Output the [X, Y] coordinate of the center of the cell containing the given text.  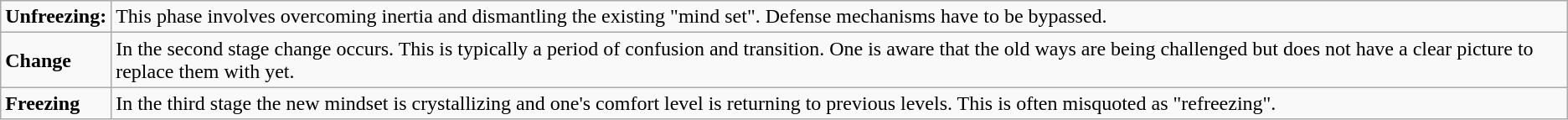
In the third stage the new mindset is crystallizing and one's comfort level is returning to previous levels. This is often misquoted as "refreezing". [839, 103]
This phase involves overcoming inertia and dismantling the existing "mind set". Defense mechanisms have to be bypassed. [839, 17]
Change [56, 60]
Freezing [56, 103]
Unfreezing: [56, 17]
